From the cell containing the given text, extract its center point as [X, Y] coordinate. 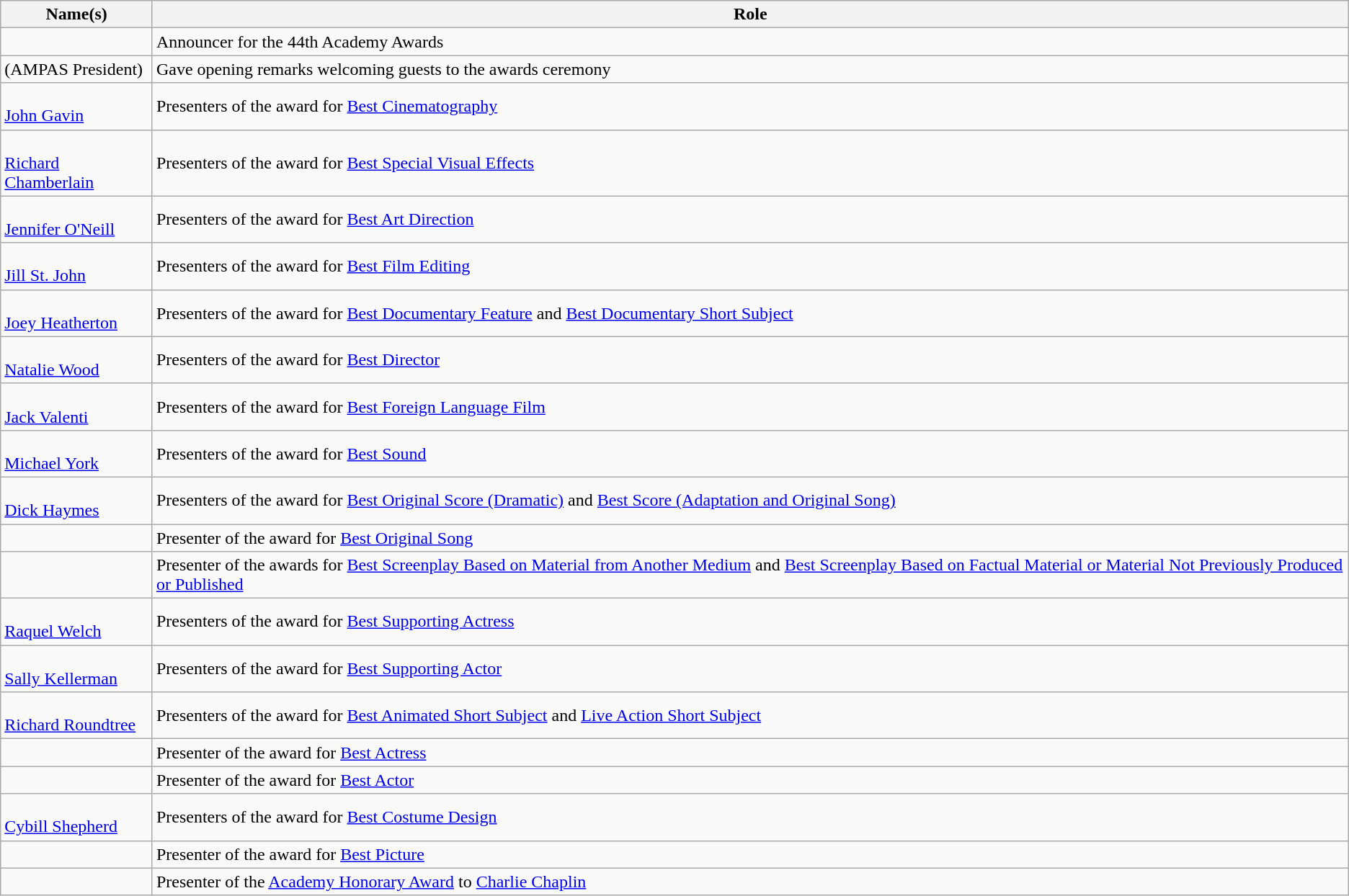
Presenters of the award for Best Costume Design [750, 817]
Gave opening remarks welcoming guests to the awards ceremony [750, 69]
Sally Kellerman [76, 668]
Presenters of the award for Best Director [750, 360]
Presenters of the award for Best Animated Short Subject and Live Action Short Subject [750, 716]
Jack Valenti [76, 406]
Cybill Shepherd [76, 817]
Dick Haymes [76, 500]
Presenters of the award for Best Foreign Language Film [750, 406]
Presenters of the award for Best Film Editing [750, 266]
Announcer for the 44th Academy Awards [750, 42]
Presenters of the award for Best Original Score (Dramatic) and Best Score (Adaptation and Original Song) [750, 500]
Name(s) [76, 14]
Presenter of the award for Best Picture [750, 854]
Richard Chamberlain [76, 163]
Presenter of the award for Best Actress [750, 753]
Presenters of the award for Best Documentary Feature and Best Documentary Short Subject [750, 313]
Joey Heatherton [76, 313]
Natalie Wood [76, 360]
Presenter of the award for Best Actor [750, 780]
Richard Roundtree [76, 716]
Raquel Welch [76, 622]
Presenters of the award for Best Supporting Actor [750, 668]
Presenters of the award for Best Supporting Actress [750, 622]
Role [750, 14]
Jill St. John [76, 266]
Presenter of the award for Best Original Song [750, 538]
Jennifer O'Neill [76, 219]
(AMPAS President) [76, 69]
Presenters of the award for Best Sound [750, 454]
Presenter of the Academy Honorary Award to Charlie Chaplin [750, 882]
Michael York [76, 454]
Presenters of the award for Best Art Direction [750, 219]
John Gavin [76, 107]
Presenters of the award for Best Cinematography [750, 107]
Presenters of the award for Best Special Visual Effects [750, 163]
